Identify which cell holds the provided text, then report its [X, Y] central coordinate. 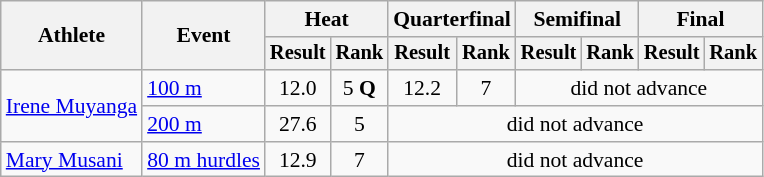
Heat [326, 19]
Athlete [72, 36]
Quarterfinal [452, 19]
Event [204, 36]
12.0 [298, 88]
100 m [204, 88]
Irene Muyanga [72, 106]
12.2 [422, 88]
5 Q [360, 88]
Semifinal [578, 19]
27.6 [298, 124]
5 [360, 124]
200 m [204, 124]
Final [700, 19]
7 [486, 88]
